Provide the [X, Y] coordinate of the cell's center where the given text is located.  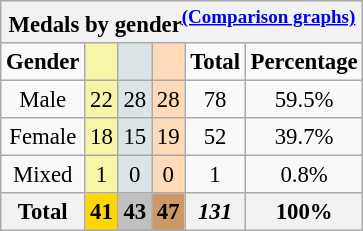
0.8% [304, 175]
19 [168, 137]
Gender [43, 62]
18 [102, 137]
Female [43, 137]
39.7% [304, 137]
15 [134, 137]
22 [102, 100]
Male [43, 100]
59.5% [304, 100]
78 [215, 100]
Percentage [304, 62]
Mixed [43, 175]
Medals by gender(Comparison graphs) [182, 22]
52 [215, 137]
Total [215, 62]
